Output the (x, y) coordinate of the center of the cell containing the given text.  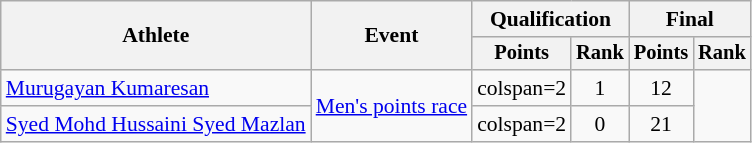
21 (661, 124)
1 (600, 88)
Syed Mohd Hussaini Syed Mazlan (156, 124)
0 (600, 124)
Qualification (550, 19)
Event (392, 36)
Athlete (156, 36)
Men's points race (392, 106)
Murugayan Kumaresan (156, 88)
Final (690, 19)
12 (661, 88)
